Locate the cell with the specified text and output its (x, y) center coordinate. 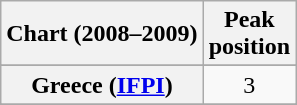
Chart (2008–2009) (102, 34)
3 (249, 85)
Greece (IFPI) (102, 85)
Peakposition (249, 34)
